Pinpoint the cell where the given text exists, returning its (X, Y) midpoint coordinate. 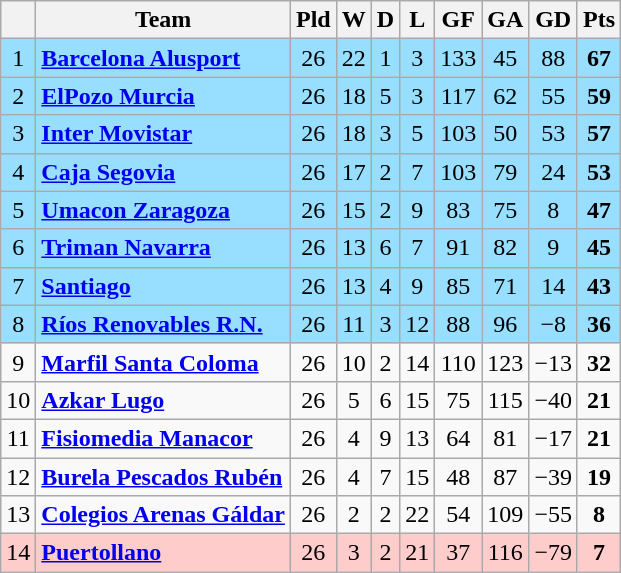
79 (506, 172)
−13 (554, 362)
ElPozo Murcia (164, 96)
91 (458, 248)
37 (458, 553)
−40 (554, 400)
43 (598, 286)
55 (554, 96)
Santiago (164, 286)
Pld (313, 20)
Marfil Santa Coloma (164, 362)
GF (458, 20)
Pts (598, 20)
50 (506, 134)
82 (506, 248)
Burela Pescados Rubén (164, 477)
−17 (554, 438)
Caja Segovia (164, 172)
Umacon Zaragoza (164, 210)
64 (458, 438)
36 (598, 324)
W (354, 20)
96 (506, 324)
47 (598, 210)
Colegios Arenas Gáldar (164, 515)
71 (506, 286)
110 (458, 362)
Team (164, 20)
17 (354, 172)
117 (458, 96)
L (418, 20)
24 (554, 172)
87 (506, 477)
123 (506, 362)
−55 (554, 515)
109 (506, 515)
85 (458, 286)
19 (598, 477)
83 (458, 210)
Barcelona Alusport (164, 58)
GA (506, 20)
−39 (554, 477)
D (385, 20)
Triman Navarra (164, 248)
Azkar Lugo (164, 400)
133 (458, 58)
81 (506, 438)
Fisiomedia Manacor (164, 438)
Ríos Renovables R.N. (164, 324)
57 (598, 134)
116 (506, 553)
Puertollano (164, 553)
Inter Movistar (164, 134)
48 (458, 477)
67 (598, 58)
−8 (554, 324)
59 (598, 96)
62 (506, 96)
32 (598, 362)
−79 (554, 553)
54 (458, 515)
115 (506, 400)
GD (554, 20)
